Return the [x, y] coordinate for the center point of the cell that contains the specified text.  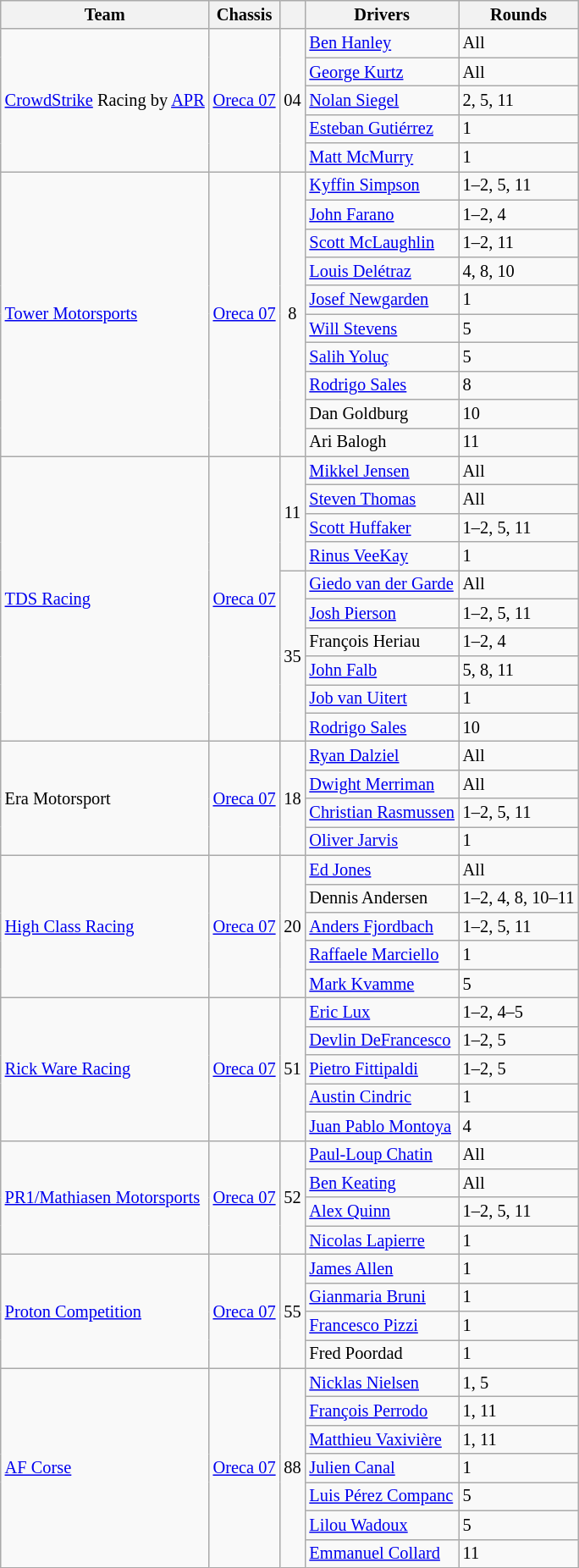
Era Motorsport [105, 798]
Francesco Pizzi [381, 1326]
George Kurtz [381, 72]
Team [105, 14]
Chassis [245, 14]
Scott McLaughlin [381, 243]
Rinus VeeKay [381, 556]
Paul-Loup Chatin [381, 1155]
Fred Poordad [381, 1354]
Austin Cindric [381, 1097]
High Class Racing [105, 926]
Luis Pérez Companc [381, 1496]
Proton Competition [105, 1311]
Dan Goldburg [381, 414]
18 [292, 798]
Tower Motorsports [105, 313]
TDS Racing [105, 599]
Juan Pablo Montoya [381, 1126]
Matt McMurry [381, 157]
Mark Kvamme [381, 984]
4, 8, 10 [518, 271]
Anders Fjordbach [381, 926]
Ryan Dalziel [381, 755]
Esteban Gutiérrez [381, 129]
Rick Ware Racing [105, 1068]
Nicolas Lapierre [381, 1240]
François Heriau [381, 642]
Julien Canal [381, 1468]
Ben Hanley [381, 43]
Drivers [381, 14]
35 [292, 655]
20 [292, 926]
CrowdStrike Racing by APR [105, 100]
Oliver Jarvis [381, 841]
1, 5 [518, 1383]
1–2, 4–5 [518, 1012]
Emmanuel Collard [381, 1554]
Job van Uitert [381, 698]
Nolan Siegel [381, 100]
88 [292, 1468]
PR1/Mathiasen Motorsports [105, 1197]
Kyffin Simpson [381, 185]
52 [292, 1197]
Ben Keating [381, 1183]
Scott Huffaker [381, 527]
5, 8, 11 [518, 670]
John Falb [381, 670]
Ari Balogh [381, 442]
Josef Newgarden [381, 300]
Lilou Wadoux [381, 1525]
4 [518, 1126]
51 [292, 1068]
Pietro Fittipaldi [381, 1069]
Devlin DeFrancesco [381, 1041]
Mikkel Jensen [381, 471]
Matthieu Vaxivière [381, 1439]
Alex Quinn [381, 1212]
Salih Yoluç [381, 356]
Eric Lux [381, 1012]
Giedo van der Garde [381, 584]
2, 5, 11 [518, 100]
James Allen [381, 1268]
Nicklas Nielsen [381, 1383]
Dennis Andersen [381, 898]
Josh Pierson [381, 613]
John Farano [381, 214]
AF Corse [105, 1468]
Christian Rasmussen [381, 813]
55 [292, 1311]
1–2, 4, 8, 10–11 [518, 898]
Raffaele Marciello [381, 955]
Rounds [518, 14]
1–2, 11 [518, 243]
Steven Thomas [381, 499]
Gianmaria Bruni [381, 1297]
04 [292, 100]
Ed Jones [381, 870]
Louis Delétraz [381, 271]
François Perrodo [381, 1411]
Dwight Merriman [381, 784]
Will Stevens [381, 329]
